Search for the cell housing the specified text and yield its [X, Y] center coordinate. 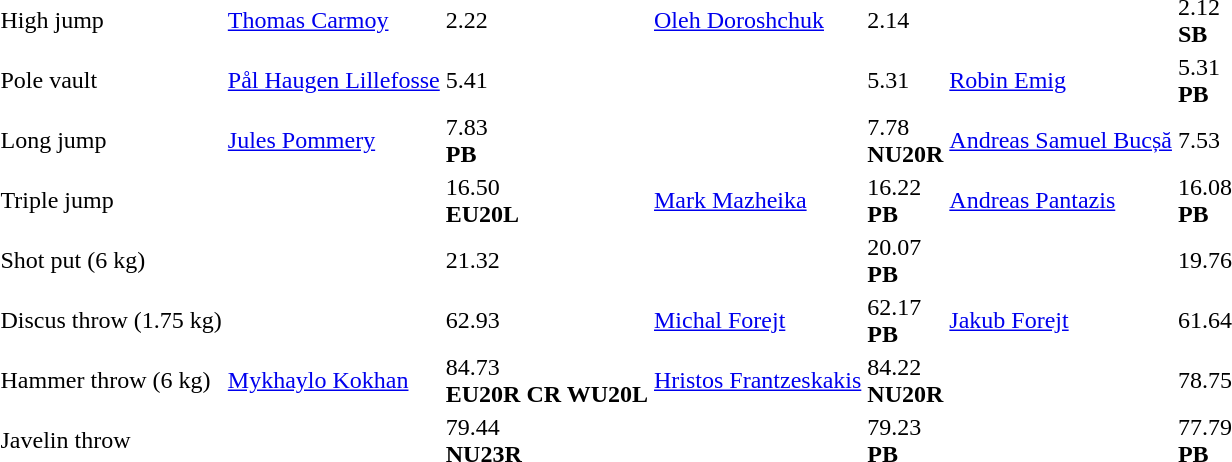
84.73 EU20R CR WU20L [546, 380]
Pål Haugen Lillefosse [334, 80]
21.32 [546, 260]
16.22PB [906, 200]
62.93 [546, 320]
5.41 [546, 80]
Hristos Frantzeskakis [758, 380]
5.31 [906, 80]
7.78NU20R [906, 140]
Jakub Forejt [1061, 320]
Mark Mazheika [758, 200]
Robin Emig [1061, 80]
16.50 EU20L [546, 200]
84.22 NU20R [906, 380]
Jules Pommery [334, 140]
Andreas Samuel Bucșă [1061, 140]
20.07 PB [906, 260]
7.83 PB [546, 140]
Andreas Pantazis [1061, 200]
62.17 PB [906, 320]
Mykhaylo Kokhan [334, 380]
Michal Forejt [758, 320]
